Detect which cell encompasses the target text, then output its (x, y) center coordinate. 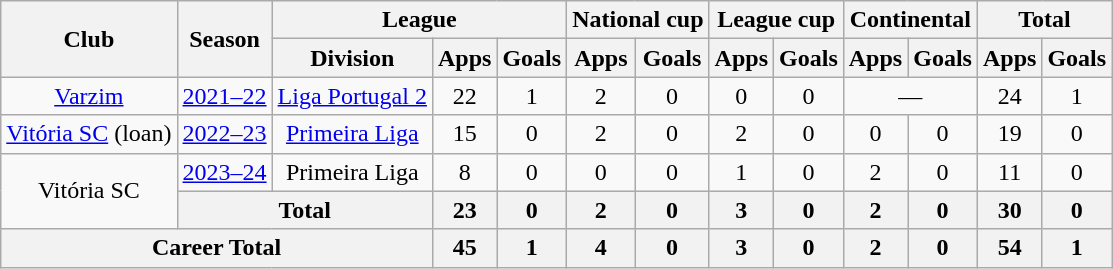
19 (1009, 134)
22 (464, 96)
Liga Portugal 2 (352, 96)
8 (464, 172)
Career Total (217, 248)
Season (224, 39)
League (420, 20)
Continental (910, 20)
11 (1009, 172)
2022–23 (224, 134)
League cup (776, 20)
Vitória SC (89, 191)
Division (352, 58)
Vitória SC (loan) (89, 134)
Club (89, 39)
— (910, 96)
National cup (638, 20)
45 (464, 248)
23 (464, 210)
4 (601, 248)
30 (1009, 210)
2023–24 (224, 172)
15 (464, 134)
24 (1009, 96)
54 (1009, 248)
Varzim (89, 96)
2021–22 (224, 96)
